Detect which cell encompasses the target text, then output its [x, y] center coordinate. 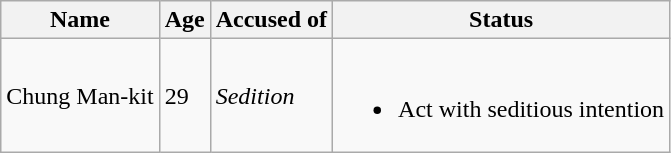
Act with seditious intention [502, 96]
Name [80, 20]
Accused of [271, 20]
Sedition [271, 96]
Status [502, 20]
Chung Man-kit [80, 96]
29 [184, 96]
Age [184, 20]
